Pinpoint the cell where the given text exists, returning its [x, y] midpoint coordinate. 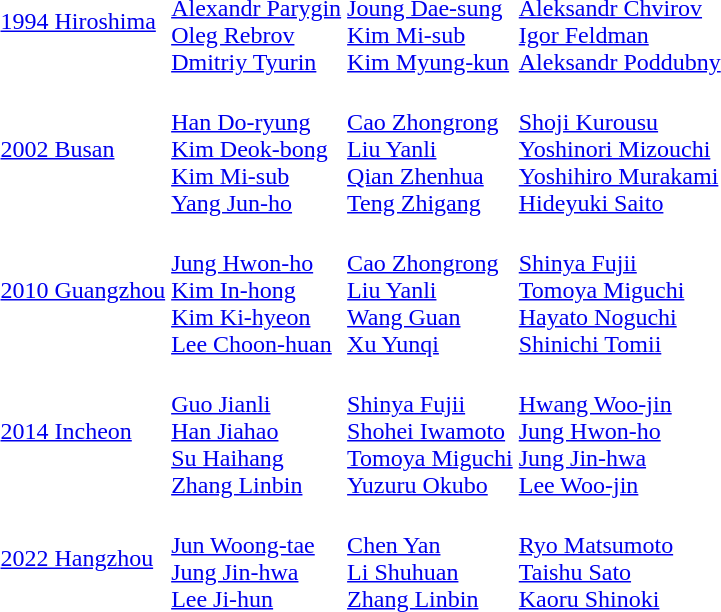
Jung Hwon-hoKim In-hongKim Ki-hyeonLee Choon-huan [256, 290]
Cao ZhongrongLiu YanliWang GuanXu Yunqi [430, 290]
Han Do-ryungKim Deok-bongKim Mi-subYang Jun-ho [256, 149]
Cao ZhongrongLiu YanliQian ZhenhuaTeng Zhigang [430, 149]
Guo JianliHan JiahaoSu HaihangZhang Linbin [256, 431]
Shinya FujiiShohei IwamotoTomoya MiguchiYuzuru Okubo [430, 431]
